Provide the (X, Y) coordinate of the cell's center where the given text is located.  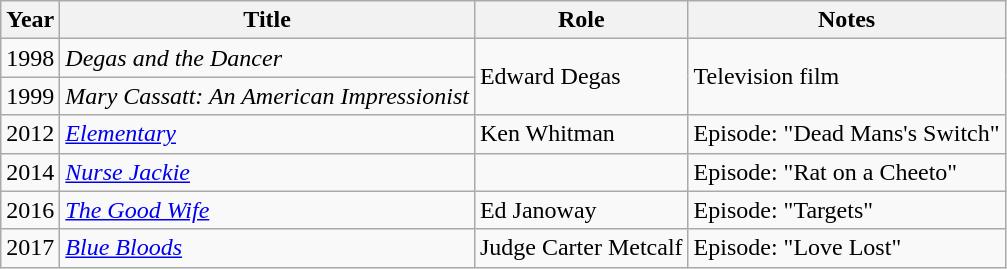
Television film (846, 77)
Ken Whitman (581, 134)
Role (581, 20)
Episode: "Dead Mans's Switch" (846, 134)
Episode: "Rat on a Cheeto" (846, 172)
1998 (30, 58)
2014 (30, 172)
Episode: "Targets" (846, 210)
1999 (30, 96)
Ed Janoway (581, 210)
Year (30, 20)
Degas and the Dancer (268, 58)
2016 (30, 210)
Edward Degas (581, 77)
Elementary (268, 134)
The Good Wife (268, 210)
Nurse Jackie (268, 172)
Blue Bloods (268, 248)
Notes (846, 20)
Mary Cassatt: An American Impressionist (268, 96)
Title (268, 20)
2017 (30, 248)
Episode: "Love Lost" (846, 248)
2012 (30, 134)
Judge Carter Metcalf (581, 248)
